Scan for the cell matching the given text and deliver its [x, y] coordinate at center. 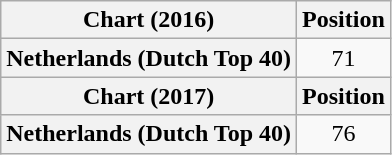
Chart (2017) [149, 96]
76 [344, 134]
Chart (2016) [149, 20]
71 [344, 58]
